Return the (X, Y) coordinate for the center point of the cell that contains the specified text.  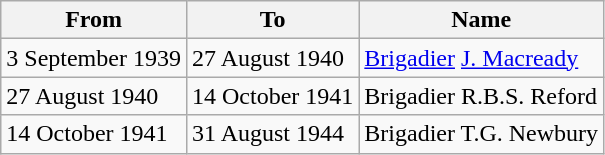
31 August 1944 (272, 134)
Brigadier T.G. Newbury (482, 134)
Brigadier J. Macready (482, 58)
To (272, 20)
Name (482, 20)
Brigadier R.B.S. Reford (482, 96)
3 September 1939 (94, 58)
From (94, 20)
